Return the [x, y] coordinate for the center point of the cell that contains the specified text.  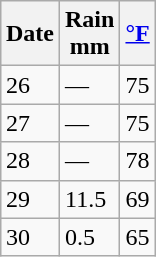
Rainmm [90, 34]
Date [30, 34]
69 [138, 199]
78 [138, 161]
30 [30, 237]
27 [30, 123]
11.5 [90, 199]
26 [30, 85]
65 [138, 237]
°F [138, 34]
0.5 [90, 237]
28 [30, 161]
29 [30, 199]
